Determine the [X, Y] coordinate at the center of the cell enclosing the given text.  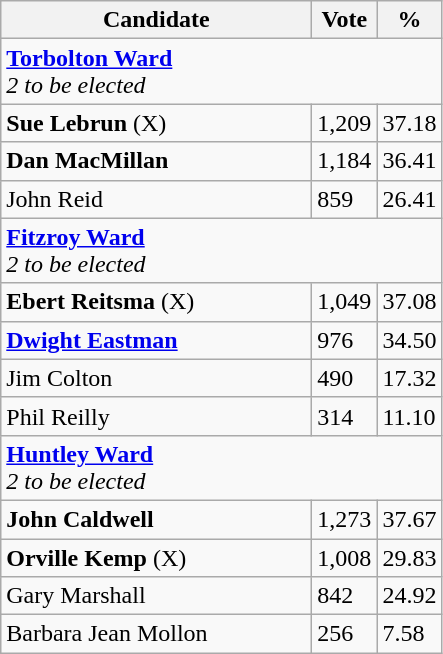
37.08 [410, 302]
37.18 [410, 123]
Candidate [156, 20]
1,209 [344, 123]
26.41 [410, 199]
John Caldwell [156, 519]
37.67 [410, 519]
17.32 [410, 378]
Ebert Reitsma (X) [156, 302]
1,184 [344, 161]
Vote [344, 20]
34.50 [410, 340]
Sue Lebrun (X) [156, 123]
Dan MacMillan [156, 161]
24.92 [410, 596]
859 [344, 199]
Phil Reilly [156, 416]
7.58 [410, 634]
Huntley Ward 2 to be elected [222, 468]
Gary Marshall [156, 596]
256 [344, 634]
Dwight Eastman [156, 340]
1,049 [344, 302]
Fitzroy Ward 2 to be elected [222, 250]
314 [344, 416]
Jim Colton [156, 378]
John Reid [156, 199]
Torbolton Ward 2 to be elected [222, 72]
11.10 [410, 416]
36.41 [410, 161]
1,273 [344, 519]
976 [344, 340]
490 [344, 378]
Barbara Jean Mollon [156, 634]
% [410, 20]
1,008 [344, 557]
29.83 [410, 557]
842 [344, 596]
Orville Kemp (X) [156, 557]
